Determine the [X, Y] coordinate at the center of the cell enclosing the given text.  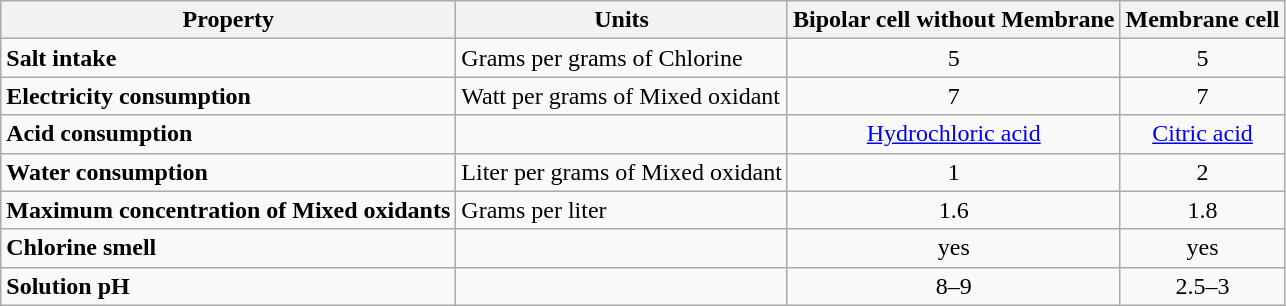
Salt intake [228, 58]
2.5–3 [1202, 286]
1.8 [1202, 210]
Watt per grams of Mixed oxidant [622, 96]
8–9 [954, 286]
2 [1202, 172]
Grams per grams of Chlorine [622, 58]
Liter per grams of Mixed oxidant [622, 172]
Membrane cell [1202, 20]
Bipolar cell without Membrane [954, 20]
Property [228, 20]
Grams per liter [622, 210]
Hydrochloric acid [954, 134]
Citric acid [1202, 134]
Units [622, 20]
Chlorine smell [228, 248]
Electricity consumption [228, 96]
1 [954, 172]
Acid consumption [228, 134]
1.6 [954, 210]
Maximum concentration of Mixed oxidants [228, 210]
Water consumption [228, 172]
Solution pH [228, 286]
